Output the (x, y) coordinate of the center of the cell containing the given text.  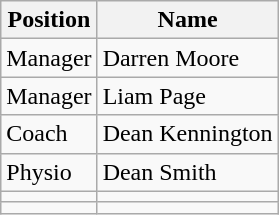
Dean Kennington (188, 134)
Position (49, 20)
Darren Moore (188, 58)
Name (188, 20)
Liam Page (188, 96)
Physio (49, 172)
Coach (49, 134)
Dean Smith (188, 172)
